Return [X, Y] of the center of cell containing provided text 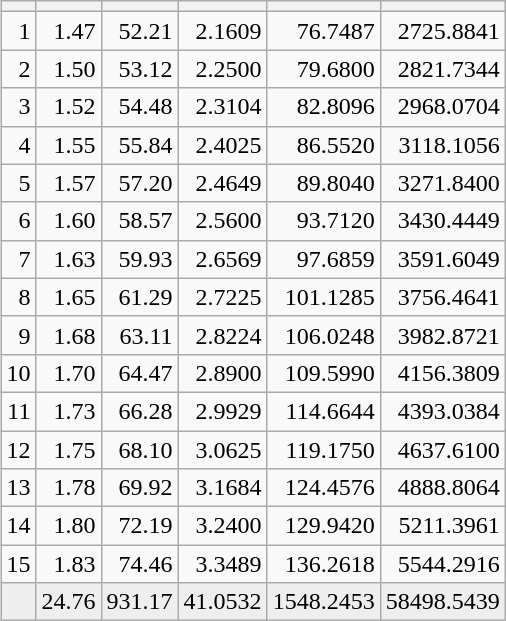
2821.7344 [442, 69]
2.4649 [222, 183]
76.7487 [324, 31]
14 [18, 526]
1.80 [68, 526]
106.0248 [324, 335]
3271.8400 [442, 183]
12 [18, 449]
11 [18, 411]
1.75 [68, 449]
3118.1056 [442, 145]
86.5520 [324, 145]
2 [18, 69]
136.2618 [324, 564]
4393.0384 [442, 411]
119.1750 [324, 449]
1.55 [68, 145]
3982.8721 [442, 335]
63.11 [140, 335]
1.60 [68, 221]
68.10 [140, 449]
3756.4641 [442, 297]
124.4576 [324, 488]
1 [18, 31]
1.70 [68, 373]
1.73 [68, 411]
4 [18, 145]
79.6800 [324, 69]
52.21 [140, 31]
53.12 [140, 69]
109.5990 [324, 373]
2.6569 [222, 259]
58498.5439 [442, 602]
89.8040 [324, 183]
2.3104 [222, 107]
5 [18, 183]
72.19 [140, 526]
3 [18, 107]
1.47 [68, 31]
931.17 [140, 602]
2.1609 [222, 31]
74.46 [140, 564]
59.93 [140, 259]
2.8900 [222, 373]
54.48 [140, 107]
3.3489 [222, 564]
2.9929 [222, 411]
24.76 [68, 602]
7 [18, 259]
66.28 [140, 411]
1548.2453 [324, 602]
101.1285 [324, 297]
1.68 [68, 335]
1.83 [68, 564]
9 [18, 335]
3.0625 [222, 449]
1.50 [68, 69]
2725.8841 [442, 31]
58.57 [140, 221]
2.8224 [222, 335]
2.2500 [222, 69]
61.29 [140, 297]
8 [18, 297]
1.65 [68, 297]
93.7120 [324, 221]
3.2400 [222, 526]
1.78 [68, 488]
2.5600 [222, 221]
3430.4449 [442, 221]
5544.2916 [442, 564]
2.4025 [222, 145]
2.7225 [222, 297]
6 [18, 221]
4156.3809 [442, 373]
5211.3961 [442, 526]
1.57 [68, 183]
69.92 [140, 488]
13 [18, 488]
15 [18, 564]
3.1684 [222, 488]
2968.0704 [442, 107]
1.52 [68, 107]
97.6859 [324, 259]
82.8096 [324, 107]
3591.6049 [442, 259]
64.47 [140, 373]
57.20 [140, 183]
55.84 [140, 145]
41.0532 [222, 602]
4888.8064 [442, 488]
1.63 [68, 259]
114.6644 [324, 411]
129.9420 [324, 526]
4637.6100 [442, 449]
10 [18, 373]
